Capture the cell that displays the provided text and extract its (X, Y) central coordinate. 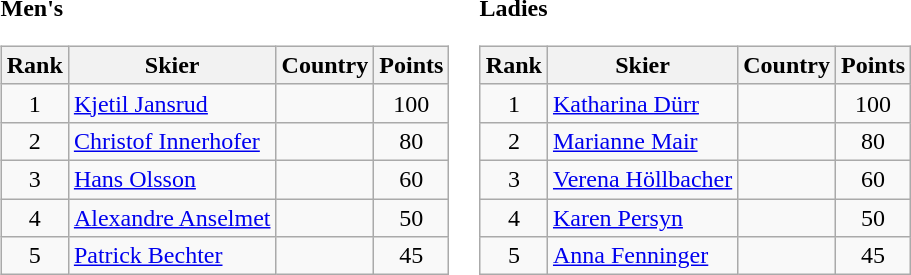
Katharina Dürr (642, 103)
Christof Innerhofer (172, 141)
Alexandre Anselmet (172, 217)
Kjetil Jansrud (172, 103)
Anna Fenninger (642, 256)
Verena Höllbacher (642, 179)
Patrick Bechter (172, 256)
Marianne Mair (642, 141)
Karen Persyn (642, 217)
Hans Olsson (172, 179)
